From the cell containing the given text, extract its center point as [X, Y] coordinate. 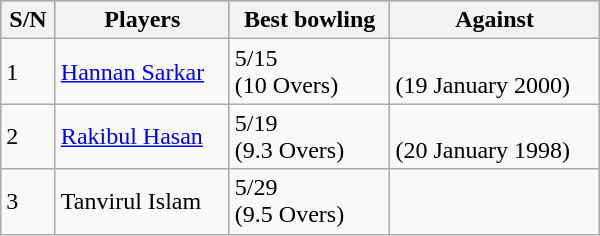
3 [28, 202]
(19 January 2000) [494, 72]
Players [142, 20]
2 [28, 136]
5/15(10 Overs) [310, 72]
Best bowling [310, 20]
Rakibul Hasan [142, 136]
Hannan Sarkar [142, 72]
5/29(9.5 Overs) [310, 202]
S/N [28, 20]
1 [28, 72]
Tanvirul Islam [142, 202]
5/19(9.3 Overs) [310, 136]
Against [494, 20]
(20 January 1998) [494, 136]
